Search for the cell housing the specified text and yield its [x, y] center coordinate. 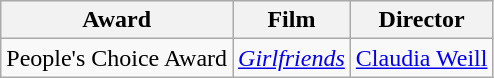
Girlfriends [292, 58]
Director [422, 20]
Award [117, 20]
Film [292, 20]
People's Choice Award [117, 58]
Claudia Weill [422, 58]
